Extract the (X, Y) coordinate from the center of the cell holding the provided text.  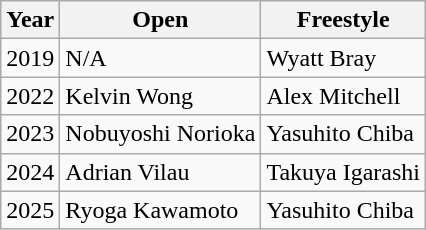
2022 (30, 96)
Ryoga Kawamoto (160, 210)
N/A (160, 58)
2023 (30, 134)
Year (30, 20)
Kelvin Wong (160, 96)
2025 (30, 210)
Freestyle (344, 20)
Wyatt Bray (344, 58)
Alex Mitchell (344, 96)
Takuya Igarashi (344, 172)
Adrian Vilau (160, 172)
Nobuyoshi Norioka (160, 134)
2024 (30, 172)
Open (160, 20)
2019 (30, 58)
